Search for the cell housing the specified text and yield its (x, y) center coordinate. 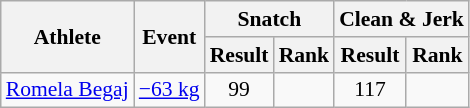
Romela Begaj (68, 90)
Event (170, 36)
Snatch (270, 19)
Clean & Jerk (402, 19)
−63 kg (170, 90)
117 (370, 90)
Athlete (68, 36)
99 (240, 90)
